Capture the cell that displays the provided text and extract its (x, y) central coordinate. 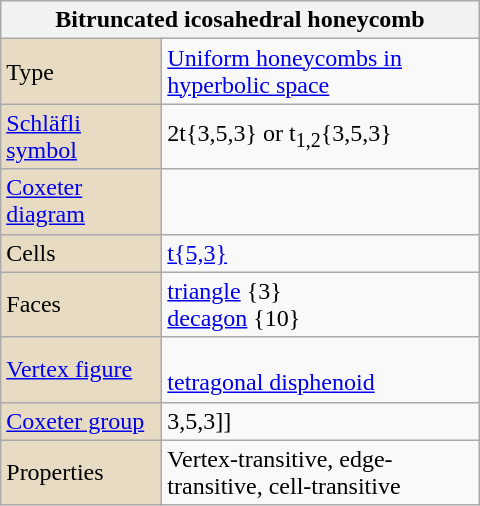
Cells (82, 253)
Type (82, 72)
Coxeter group (82, 421)
3,5,3]] (320, 421)
triangle {3}decagon {10} (320, 304)
tetragonal disphenoid (320, 370)
Coxeter diagram (82, 202)
Properties (82, 472)
Faces (82, 304)
Vertex-transitive, edge-transitive, cell-transitive (320, 472)
2t{3,5,3} or t1,2{3,5,3} (320, 136)
t{5,3} (320, 253)
Bitruncated icosahedral honeycomb (240, 20)
Vertex figure (82, 370)
Schläfli symbol (82, 136)
Uniform honeycombs in hyperbolic space (320, 72)
